Return [X, Y] of the center of cell containing provided text 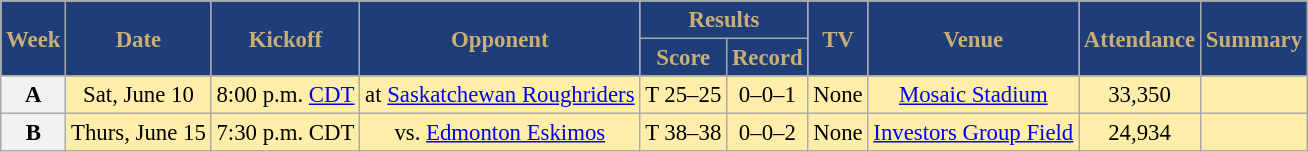
Sat, June 10 [138, 95]
33,350 [1140, 95]
Date [138, 38]
Results [724, 20]
Summary [1254, 38]
B [34, 133]
Investors Group Field [974, 133]
Record [768, 58]
Opponent [500, 38]
vs. Edmonton Eskimos [500, 133]
7:30 p.m. CDT [286, 133]
0–0–1 [768, 95]
Kickoff [286, 38]
Venue [974, 38]
Attendance [1140, 38]
at Saskatchewan Roughriders [500, 95]
A [34, 95]
T 38–38 [684, 133]
TV [838, 38]
0–0–2 [768, 133]
Score [684, 58]
T 25–25 [684, 95]
Thurs, June 15 [138, 133]
Mosaic Stadium [974, 95]
8:00 p.m. CDT [286, 95]
Week [34, 38]
24,934 [1140, 133]
